Output the (X, Y) coordinate of the center of the cell containing the given text.  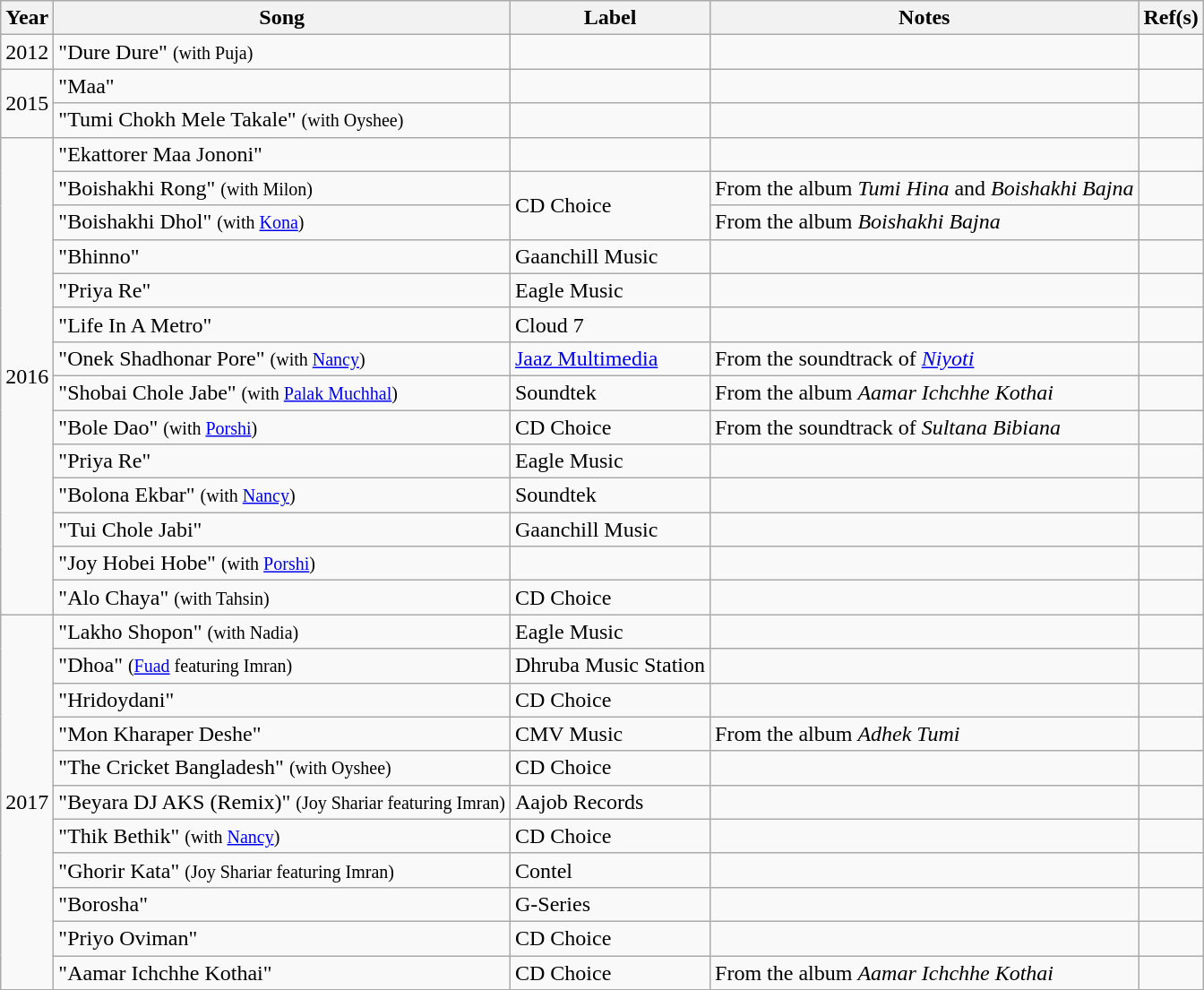
"Life In A Metro" (282, 324)
"Dhoa" (Fuad featuring Imran) (282, 666)
Aajob Records (609, 802)
"Priyo Oviman" (282, 938)
From the album Adhek Tumi (924, 734)
Year (27, 18)
"Ekattorer Maa Jononi" (282, 154)
"Shobai Chole Jabe" (with Palak Muchhal) (282, 392)
"Bolona Ekbar" (with Nancy) (282, 495)
"Aamar Ichchhe Kothai" (282, 972)
From the soundtrack of Niyoti (924, 358)
"The Cricket Bangladesh" (with Oyshee) (282, 768)
2012 (27, 52)
"Borosha" (282, 904)
Ref(s) (1171, 18)
Contel (609, 870)
From the album Boishakhi Bajna (924, 222)
Song (282, 18)
G-Series (609, 904)
"Thik Bethik" (with Nancy) (282, 836)
"Maa" (282, 86)
2016 (27, 376)
"Lakho Shopon" (with Nadia) (282, 632)
"Boishakhi Dhol" (with Kona) (282, 222)
Cloud 7 (609, 324)
"Alo Chaya" (with Tahsin) (282, 598)
Jaaz Multimedia (609, 358)
"Boishakhi Rong" (with Milon) (282, 188)
CMV Music (609, 734)
2017 (27, 803)
"Tumi Chokh Mele Takale" (with Oyshee) (282, 120)
"Ghorir Kata" (Joy Shariar featuring Imran) (282, 870)
"Bhinno" (282, 256)
"Mon Kharaper Deshe" (282, 734)
"Dure Dure" (with Puja) (282, 52)
Label (609, 18)
"Tui Chole Jabi" (282, 529)
"Beyara DJ AKS (Remix)" (Joy Shariar featuring Imran) (282, 802)
Dhruba Music Station (609, 666)
"Onek Shadhonar Pore" (with Nancy) (282, 358)
From the album Tumi Hina and Boishakhi Bajna (924, 188)
"Bole Dao" (with Porshi) (282, 427)
"Hridoydani" (282, 700)
Notes (924, 18)
"Joy Hobei Hobe" (with Porshi) (282, 564)
2015 (27, 103)
From the soundtrack of Sultana Bibiana (924, 427)
